Provide the [X, Y] coordinate of the cell's center where the given text is located.  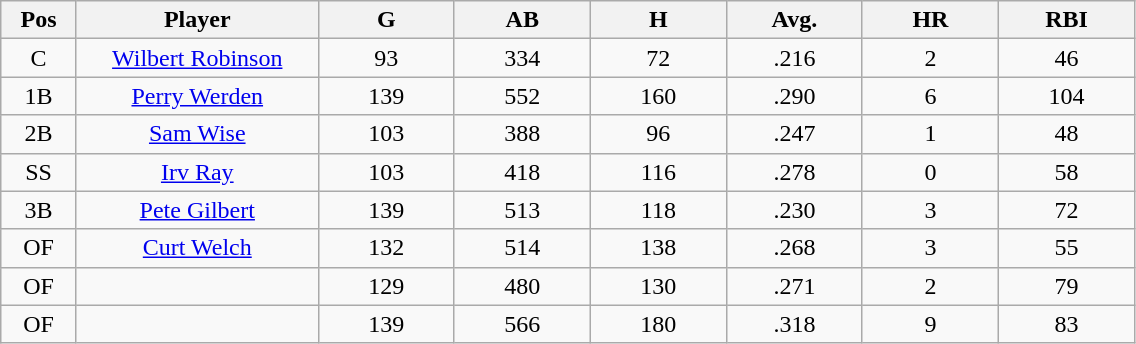
Pete Gilbert [197, 210]
.318 [794, 324]
HR [930, 20]
180 [658, 324]
.268 [794, 248]
AB [522, 20]
Player [197, 20]
Avg. [794, 20]
C [39, 58]
3B [39, 210]
418 [522, 172]
48 [1066, 134]
G [386, 20]
Irv Ray [197, 172]
.290 [794, 96]
Pos [39, 20]
116 [658, 172]
83 [1066, 324]
.247 [794, 134]
138 [658, 248]
130 [658, 286]
1 [930, 134]
SS [39, 172]
566 [522, 324]
.271 [794, 286]
6 [930, 96]
129 [386, 286]
.230 [794, 210]
513 [522, 210]
.216 [794, 58]
0 [930, 172]
334 [522, 58]
RBI [1066, 20]
46 [1066, 58]
118 [658, 210]
160 [658, 96]
104 [1066, 96]
H [658, 20]
58 [1066, 172]
.278 [794, 172]
Curt Welch [197, 248]
514 [522, 248]
388 [522, 134]
Sam Wise [197, 134]
96 [658, 134]
9 [930, 324]
79 [1066, 286]
552 [522, 96]
Wilbert Robinson [197, 58]
480 [522, 286]
2B [39, 134]
1B [39, 96]
55 [1066, 248]
93 [386, 58]
Perry Werden [197, 96]
132 [386, 248]
